Capture the cell that displays the provided text and extract its [x, y] central coordinate. 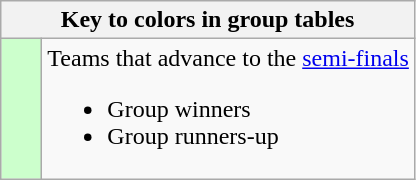
Key to colors in group tables [208, 20]
Teams that advance to the semi-finalsGroup winnersGroup runners-up [228, 109]
